Output the [x, y] coordinate of the center of the cell containing the given text.  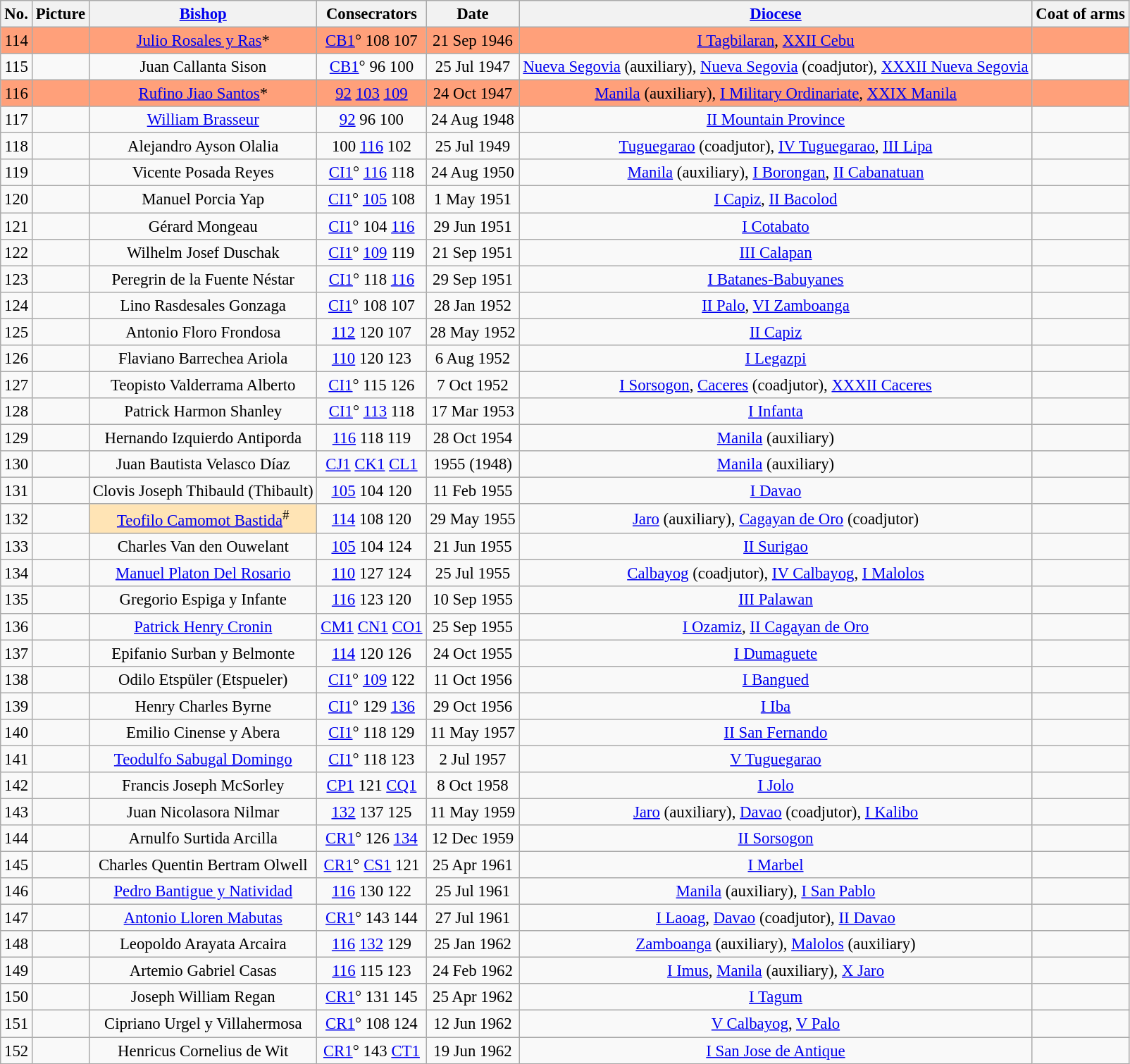
11 Feb 1955 [473, 491]
28 Oct 1954 [473, 438]
24 Aug 1950 [473, 173]
136 [17, 626]
140 [17, 733]
11 May 1957 [473, 733]
Charles Quentin Bertram Olwell [203, 865]
Picture [61, 14]
Tuguegarao (coadjutor), IV Tuguegarao, III Lipa [776, 147]
CJ1 CK1 CL1 [372, 464]
145 [17, 865]
28 Jan 1952 [473, 305]
I Batanes-Babuyanes [776, 279]
I Tagum [776, 997]
CI1° 108 107 [372, 305]
116 123 120 [372, 600]
Alejandro Ayson Olalia [203, 147]
CI1° 105 108 [372, 199]
I Cotabato [776, 226]
12 Jun 1962 [473, 1024]
115 [17, 67]
Juan Callanta Sison [203, 67]
152 [17, 1051]
110 127 124 [372, 574]
CR1° 131 145 [372, 997]
12 Dec 1959 [473, 839]
Artemio Gabriel Casas [203, 971]
Manuel Porcia Yap [203, 199]
I Legazpi [776, 359]
II San Fernando [776, 733]
29 May 1955 [473, 519]
125 [17, 332]
Vicente Posada Reyes [203, 173]
105 104 120 [372, 491]
Bishop [203, 14]
29 Sep 1951 [473, 279]
114 120 126 [372, 653]
6 Aug 1952 [473, 359]
Joseph William Regan [203, 997]
116 [17, 94]
144 [17, 839]
100 116 102 [372, 147]
Antonio Lloren Mabutas [203, 918]
116 118 119 [372, 438]
135 [17, 600]
92 96 100 [372, 120]
Gregorio Espiga y Infante [203, 600]
119 [17, 173]
19 Jun 1962 [473, 1051]
141 [17, 759]
24 Oct 1955 [473, 653]
Teopisto Valderrama Alberto [203, 385]
CI1° 115 126 [372, 385]
CB1° 108 107 [372, 41]
29 Oct 1956 [473, 706]
Teofilo Camomot Bastida# [203, 519]
151 [17, 1024]
114 [17, 41]
28 May 1952 [473, 332]
Lino Rasdesales Gonzaga [203, 305]
Manuel Platon Del Rosario [203, 574]
25 Jul 1947 [473, 67]
CI1° 104 116 [372, 226]
Rufino Jiao Santos* [203, 94]
V Calbayog, V Palo [776, 1024]
Juan Nicolasora Nilmar [203, 812]
II Sorsogon [776, 839]
120 [17, 199]
Date [473, 14]
Flaviano Barrechea Ariola [203, 359]
10 Sep 1955 [473, 600]
CI1° 116 118 [372, 173]
I Marbel [776, 865]
112 120 107 [372, 332]
2 Jul 1957 [473, 759]
Leopoldo Arayata Arcaira [203, 944]
124 [17, 305]
21 Sep 1946 [473, 41]
CI1° 109 122 [372, 679]
24 Oct 1947 [473, 94]
138 [17, 679]
I Bangued [776, 679]
134 [17, 574]
Clovis Joseph Thibauld (Thibault) [203, 491]
Nueva Segovia (auxiliary), Nueva Segovia (coadjutor), XXXII Nueva Segovia [776, 67]
Patrick Henry Cronin [203, 626]
137 [17, 653]
I Iba [776, 706]
146 [17, 891]
I Sorsogon, Caceres (coadjutor), XXXII Caceres [776, 385]
24 Feb 1962 [473, 971]
147 [17, 918]
92 103 109 [372, 94]
Calbayog (coadjutor), IV Calbayog, I Malolos [776, 574]
131 [17, 491]
I San Jose de Antique [776, 1051]
25 Jul 1955 [473, 574]
Diocese [776, 14]
Manila (auxiliary), I Borongan, II Cabanatuan [776, 173]
Antonio Floro Frondosa [203, 332]
116 130 122 [372, 891]
121 [17, 226]
118 [17, 147]
Epifanio Surban y Belmonte [203, 653]
III Calapan [776, 252]
127 [17, 385]
I Infanta [776, 412]
II Palo, VI Zamboanga [776, 305]
Consecrators [372, 14]
Cipriano Urgel y Villahermosa [203, 1024]
Wilhelm Josef Duschak [203, 252]
CI1° 118 116 [372, 279]
CB1° 96 100 [372, 67]
Julio Rosales y Ras* [203, 41]
148 [17, 944]
CM1 CN1 CO1 [372, 626]
CI1° 109 119 [372, 252]
CI1° 129 136 [372, 706]
I Tagbilaran, XXII Cebu [776, 41]
21 Jun 1955 [473, 547]
25 Jan 1962 [473, 944]
25 Sep 1955 [473, 626]
8 Oct 1958 [473, 786]
Charles Van den Ouwelant [203, 547]
114 108 120 [372, 519]
CR1° 143 144 [372, 918]
I Jolo [776, 786]
William Brasseur [203, 120]
I Imus, Manila (auxiliary), X Jaro [776, 971]
CI1° 113 118 [372, 412]
Manila (auxiliary), I San Pablo [776, 891]
Emilio Cinense y Abera [203, 733]
Gérard Mongeau [203, 226]
I Dumaguete [776, 653]
Francis Joseph McSorley [203, 786]
Pedro Bantigue y Natividad [203, 891]
139 [17, 706]
150 [17, 997]
I Capiz, II Bacolod [776, 199]
V Tuguegarao [776, 759]
122 [17, 252]
Hernando Izquierdo Antiporda [203, 438]
149 [17, 971]
CR1° 108 124 [372, 1024]
II Surigao [776, 547]
132 [17, 519]
Henricus Cornelius de Wit [203, 1051]
21 Sep 1951 [473, 252]
CR1° 126 134 [372, 839]
Patrick Harmon Shanley [203, 412]
Zamboanga (auxiliary), Malolos (auxiliary) [776, 944]
II Mountain Province [776, 120]
132 137 125 [372, 812]
128 [17, 412]
11 May 1959 [473, 812]
29 Jun 1951 [473, 226]
Juan Bautista Velasco Díaz [203, 464]
III Palawan [776, 600]
CR1° 143 CT1 [372, 1051]
123 [17, 279]
CP1 121 CQ1 [372, 786]
7 Oct 1952 [473, 385]
I Davao [776, 491]
Jaro (auxiliary), Davao (coadjutor), I Kalibo [776, 812]
CI1° 118 123 [372, 759]
24 Aug 1948 [473, 120]
Manila (auxiliary), I Military Ordinariate, XXIX Manila [776, 94]
Odilo Etspüler (Etspueler) [203, 679]
117 [17, 120]
Coat of arms [1081, 14]
143 [17, 812]
Henry Charles Byrne [203, 706]
Teodulfo Sabugal Domingo [203, 759]
105 104 124 [372, 547]
25 Jul 1949 [473, 147]
I Laoag, Davao (coadjutor), II Davao [776, 918]
11 Oct 1956 [473, 679]
110 120 123 [372, 359]
126 [17, 359]
133 [17, 547]
Peregrin de la Fuente Néstar [203, 279]
17 Mar 1953 [473, 412]
1 May 1951 [473, 199]
25 Apr 1961 [473, 865]
25 Jul 1961 [473, 891]
129 [17, 438]
116 115 123 [372, 971]
II Capiz [776, 332]
Jaro (auxiliary), Cagayan de Oro (coadjutor) [776, 519]
CR1° CS1 121 [372, 865]
No. [17, 14]
CI1° 118 129 [372, 733]
25 Apr 1962 [473, 997]
130 [17, 464]
I Ozamiz, II Cagayan de Oro [776, 626]
142 [17, 786]
1955 (1948) [473, 464]
116 132 129 [372, 944]
Arnulfo Surtida Arcilla [203, 839]
27 Jul 1961 [473, 918]
